Search for the cell housing the specified text and yield its [x, y] center coordinate. 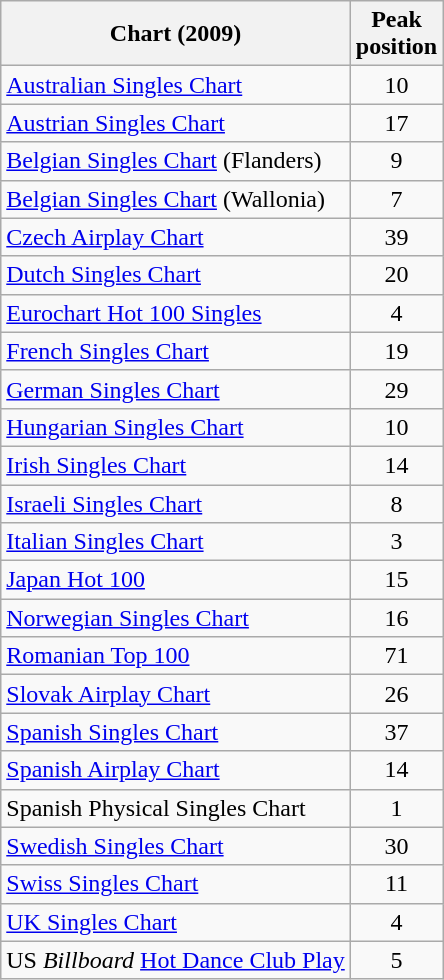
11 [396, 884]
Belgian Singles Chart (Flanders) [176, 161]
Norwegian Singles Chart [176, 618]
Swedish Singles Chart [176, 846]
16 [396, 618]
Peakposition [396, 34]
Dutch Singles Chart [176, 275]
17 [396, 123]
Hungarian Singles Chart [176, 427]
French Singles Chart [176, 351]
39 [396, 237]
20 [396, 275]
Czech Airplay Chart [176, 237]
26 [396, 694]
Swiss Singles Chart [176, 884]
Romanian Top 100 [176, 656]
5 [396, 960]
1 [396, 808]
9 [396, 161]
Spanish Singles Chart [176, 732]
Italian Singles Chart [176, 542]
7 [396, 199]
Japan Hot 100 [176, 580]
Spanish Physical Singles Chart [176, 808]
US Billboard Hot Dance Club Play [176, 960]
German Singles Chart [176, 389]
3 [396, 542]
29 [396, 389]
Eurochart Hot 100 Singles [176, 313]
15 [396, 580]
Spanish Airplay Chart [176, 770]
Israeli Singles Chart [176, 503]
Chart (2009) [176, 34]
Irish Singles Chart [176, 465]
71 [396, 656]
8 [396, 503]
UK Singles Chart [176, 922]
19 [396, 351]
Belgian Singles Chart (Wallonia) [176, 199]
Slovak Airplay Chart [176, 694]
Australian Singles Chart [176, 85]
30 [396, 846]
Austrian Singles Chart [176, 123]
37 [396, 732]
